Return [X, Y] of the center of cell containing provided text 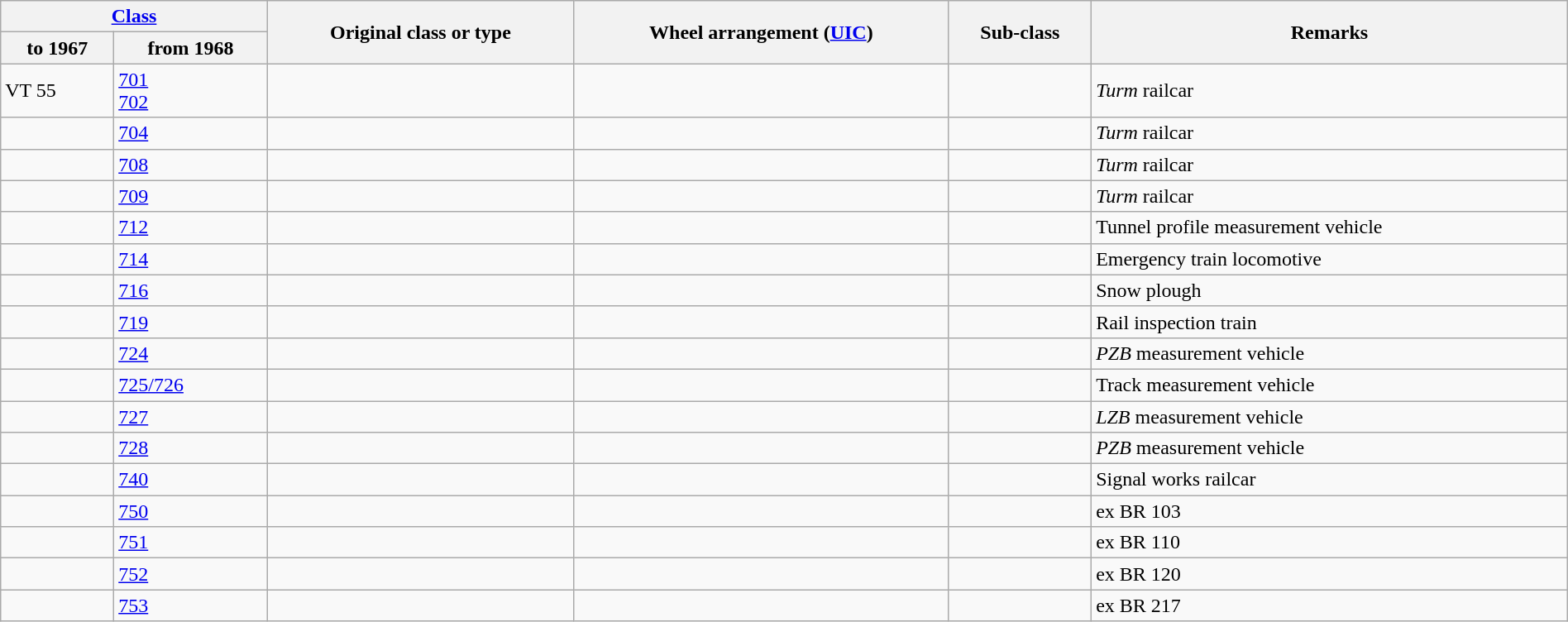
752 [191, 574]
740 [191, 480]
712 [191, 227]
701 702 [191, 91]
ex BR 110 [1330, 543]
to 1967 [58, 48]
724 [191, 353]
from 1968 [191, 48]
Tunnel profile measurement vehicle [1330, 227]
Wheel arrangement (UIC) [762, 32]
VT 55 [58, 91]
Remarks [1330, 32]
Track measurement vehicle [1330, 385]
Emergency train locomotive [1330, 259]
714 [191, 259]
751 [191, 543]
727 [191, 416]
Class [134, 17]
704 [191, 133]
LZB measurement vehicle [1330, 416]
753 [191, 605]
716 [191, 290]
ex BR 217 [1330, 605]
ex BR 120 [1330, 574]
Sub-class [1020, 32]
728 [191, 448]
719 [191, 322]
708 [191, 165]
Rail inspection train [1330, 322]
725/726 [191, 385]
Snow plough [1330, 290]
750 [191, 511]
709 [191, 196]
Original class or type [420, 32]
ex BR 103 [1330, 511]
Signal works railcar [1330, 480]
